Return [x, y] of the center of cell containing provided text 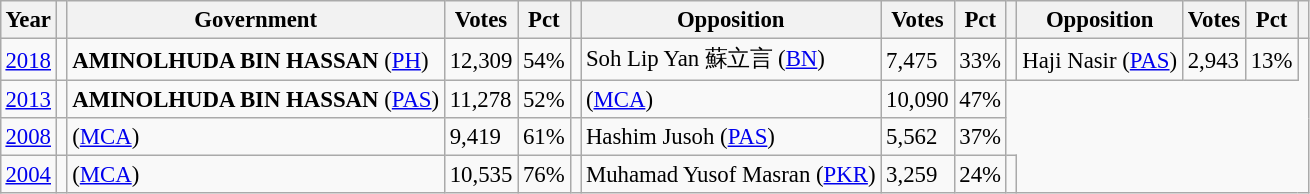
Year [28, 20]
Haji Nasir (PAS) [1100, 59]
47% [980, 99]
2004 [28, 175]
33% [980, 59]
13% [1271, 59]
5,562 [918, 137]
11,278 [480, 99]
10,090 [918, 99]
76% [544, 175]
AMINOLHUDA BIN HASSAN (PH) [256, 59]
10,535 [480, 175]
37% [980, 137]
52% [544, 99]
2013 [28, 99]
54% [544, 59]
3,259 [918, 175]
12,309 [480, 59]
Hashim Jusoh (PAS) [731, 137]
24% [980, 175]
Government [256, 20]
9,419 [480, 137]
2008 [28, 137]
Muhamad Yusof Masran (PKR) [731, 175]
AMINOLHUDA BIN HASSAN (PAS) [256, 99]
2018 [28, 59]
61% [544, 137]
Soh Lip Yan 蘇立言 (BN) [731, 59]
7,475 [918, 59]
2,943 [1214, 59]
